Pinpoint the cell where the given text exists, returning its (X, Y) midpoint coordinate. 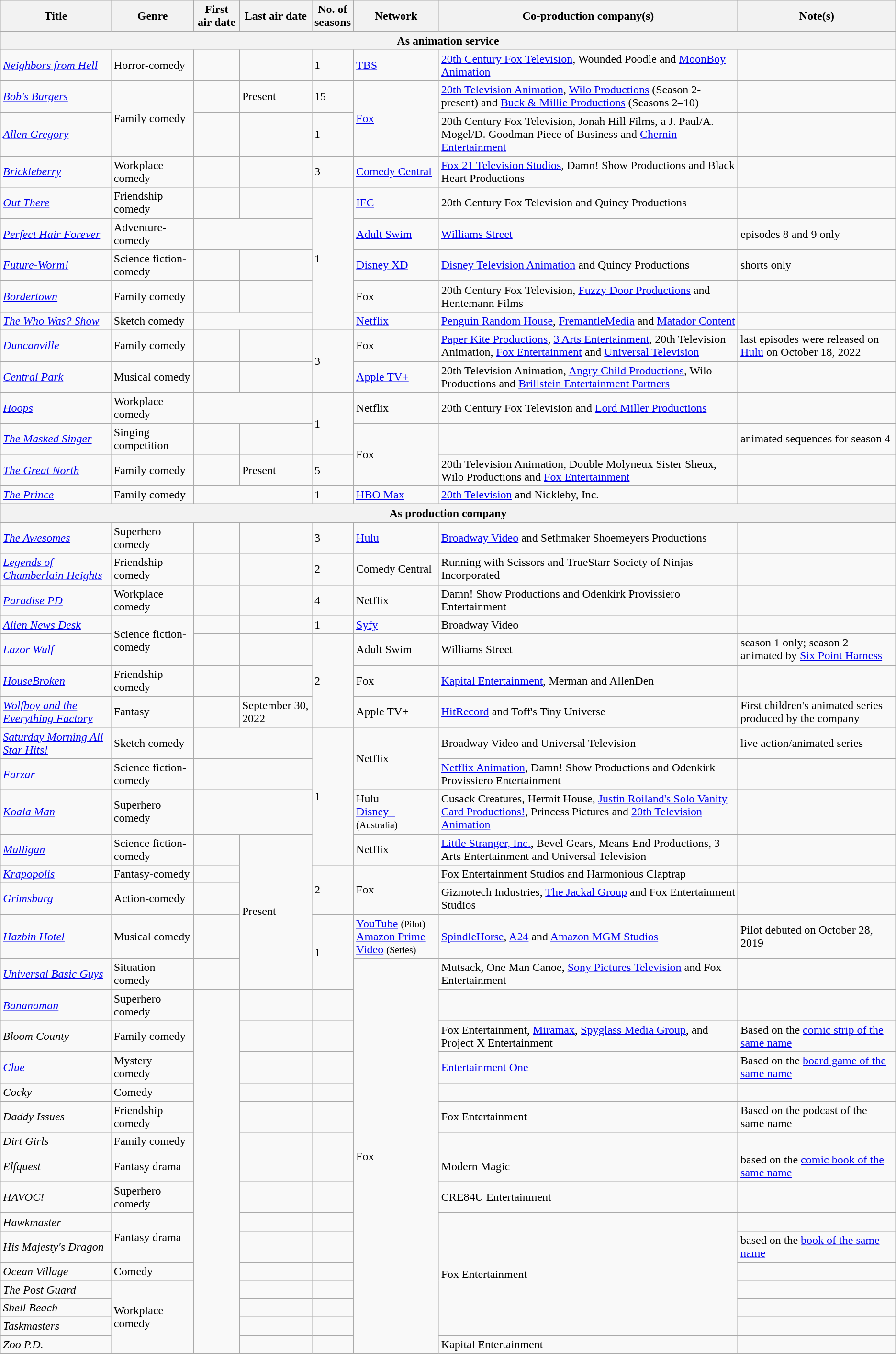
Duncanville (56, 346)
15 (332, 97)
20th Television Animation, Wilo Productions (Season 2-present) and Buck & Millie Productions (Seasons 2–10) (588, 97)
20th Television Animation, Double Molyneux Sister Sheux, Wilo Productions and Fox Entertainment (588, 470)
Penguin Random House, FremantleMedia and Matador Content (588, 321)
20th Television and Nickleby, Inc. (588, 495)
Allen Gregory (56, 134)
The Who Was? Show (56, 321)
Hawkmaster (56, 1222)
Alien News Desk (56, 625)
First air date (217, 16)
As production company (448, 513)
4 (332, 600)
Hulu (396, 538)
Fantasy-comedy (152, 874)
Brickleberry (56, 171)
Universal Basic Guys (56, 974)
YouTube (Pilot)Amazon Prime Video (Series) (396, 937)
episodes 8 and 9 only (817, 234)
Mulligan (56, 849)
Based on the podcast of the same name (817, 1117)
Bananaman (56, 1005)
SpindleHorse, A24 and Amazon MGM Studios (588, 937)
Wolfboy and the Everything Factory (56, 711)
September 30, 2022 (276, 711)
Situation comedy (152, 974)
HAVOC! (56, 1197)
animated sequences for season 4 (817, 440)
Genre (152, 16)
Netflix Animation, Damn! Show Productions and Odenkirk Provissiero Entertainment (588, 774)
CRE84U Entertainment (588, 1197)
Cocky (56, 1092)
Damn! Show Productions and Odenkirk Provissiero Entertainment (588, 600)
Little Stranger, Inc., Bevel Gears, Means End Productions, 3 Arts Entertainment and Universal Television (588, 849)
20th Television Animation, Angry Child Productions, Wilo Productions and Brillstein Entertainment Partners (588, 376)
Fox 21 Television Studios, Damn! Show Productions and Black Heart Productions (588, 171)
HitRecord and Toff's Tiny Universe (588, 711)
Farzar (56, 774)
Entertainment One (588, 1068)
Fantasy (152, 711)
Last air date (276, 16)
20th Century Fox Television and Quincy Productions (588, 203)
Bob's Burgers (56, 97)
Neighbors from Hell (56, 65)
TBS (396, 65)
Saturday Morning All Star Hits! (56, 743)
20th Century Fox Television, Wounded Poodle and MoonBoy Animation (588, 65)
Perfect Hair Forever (56, 234)
Based on the comic strip of the same name (817, 1036)
Network (396, 16)
live action/animated series (817, 743)
The Post Guard (56, 1289)
Broadway Video and Sethmaker Shoemeyers Productions (588, 538)
The Great North (56, 470)
Singing competition (152, 440)
Paper Kite Productions, 3 Arts Entertainment, 20th Television Animation, Fox Entertainment and Universal Television (588, 346)
Kapital Entertainment (588, 1344)
Broadway Video (588, 625)
Legends of Chamberlain Heights (56, 569)
20th Century Fox Television and Lord Miller Productions (588, 408)
Kapital Entertainment, Merman and AllenDen (588, 681)
based on the book of the same name (817, 1247)
Bloom County (56, 1036)
HuluDisney+ (Australia) (396, 812)
Horror-comedy (152, 65)
Co-production company(s) (588, 16)
Future-Worm! (56, 265)
The Masked Singer (56, 440)
Broadway Video and Universal Television (588, 743)
Fox Entertainment, Miramax, Spyglass Media Group, and Project X Entertainment (588, 1036)
Central Park (56, 376)
Fox Entertainment Studios and Harmonious Claptrap (588, 874)
HouseBroken (56, 681)
The Prince (56, 495)
IFC (396, 203)
5 (332, 470)
Krapopolis (56, 874)
Daddy Issues (56, 1117)
The Awesomes (56, 538)
Running with Scissors and TrueStarr Society of Ninjas Incorporated (588, 569)
Dirt Girls (56, 1141)
Bordertown (56, 296)
20th Century Fox Television, Jonah Hill Films, a J. Paul/A. Mogel/D. Goodman Piece of Business and Chernin Entertainment (588, 134)
last episodes were released on Hulu on October 18, 2022 (817, 346)
His Majesty's Dragon (56, 1247)
Pilot debuted on October 28, 2019 (817, 937)
20th Century Fox Television, Fuzzy Door Productions and Hentemann Films (588, 296)
HBO Max (396, 495)
Mystery comedy (152, 1068)
Hoops (56, 408)
First children's animated series produced by the company (817, 711)
Title (56, 16)
Action-comedy (152, 899)
Mutsack, One Man Canoe, Sony Pictures Television and Fox Entertainment (588, 974)
Gizmotech Industries, The Jackal Group and Fox Entertainment Studios (588, 899)
based on the comic book of the same name (817, 1166)
Koala Man (56, 812)
Hazbin Hotel (56, 937)
Based on the board game of the same name (817, 1068)
No. ofseasons (332, 16)
Out There (56, 203)
shorts only (817, 265)
Syfy (396, 625)
Paradise PD (56, 600)
Elfquest (56, 1166)
Grimsburg (56, 899)
Modern Magic (588, 1166)
season 1 only; season 2 animated by Six Point Harness (817, 649)
Disney Television Animation and Quincy Productions (588, 265)
Note(s) (817, 16)
Zoo P.D. (56, 1344)
Shell Beach (56, 1308)
Lazor Wulf (56, 649)
Cusack Creatures, Hermit House, Justin Roiland's Solo Vanity Card Productions!, Princess Pictures and 20th Television Animation (588, 812)
Ocean Village (56, 1271)
Disney XD (396, 265)
Clue (56, 1068)
As animation service (448, 41)
Adventure-comedy (152, 234)
Taskmasters (56, 1326)
